Identify which cell holds the provided text, then report its [X, Y] central coordinate. 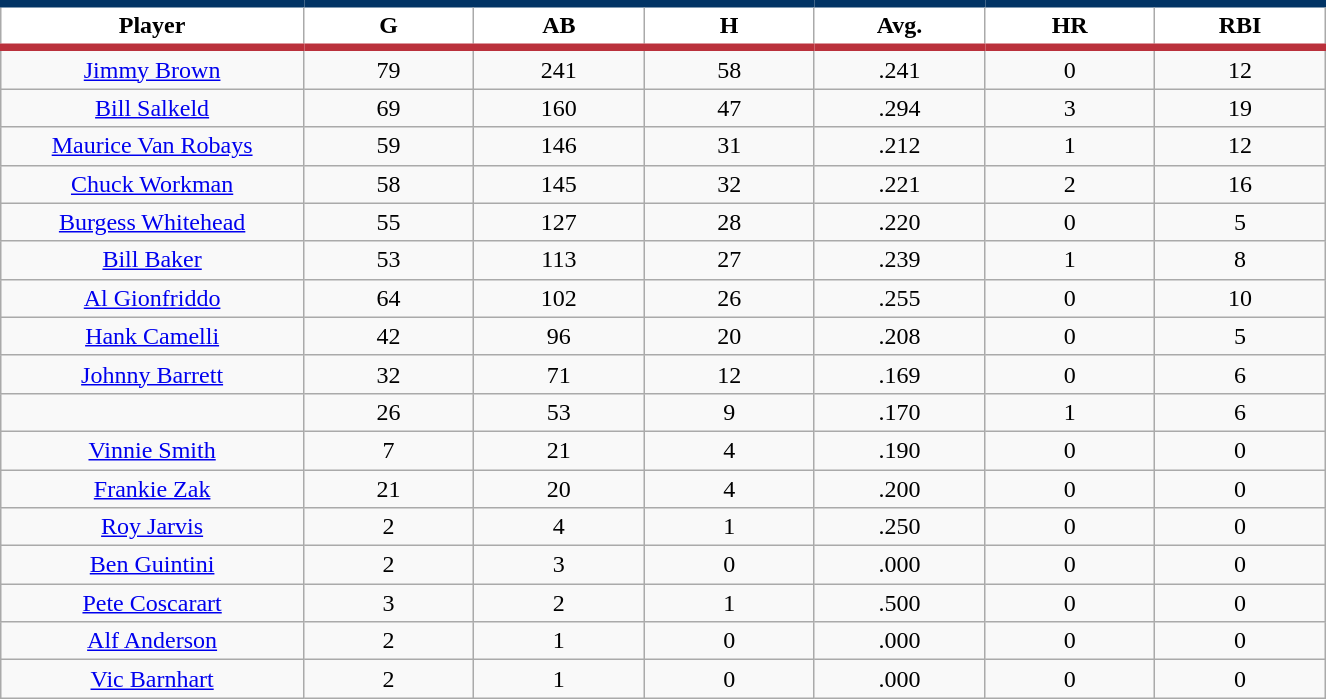
19 [1240, 108]
Maurice Van Robays [152, 146]
.500 [899, 603]
AB [559, 26]
71 [559, 374]
G [388, 26]
241 [559, 68]
.170 [899, 412]
Vinnie Smith [152, 450]
113 [559, 260]
.200 [899, 489]
Vic Barnhart [152, 679]
47 [729, 108]
9 [729, 412]
7 [388, 450]
.208 [899, 336]
Roy Jarvis [152, 527]
.221 [899, 184]
8 [1240, 260]
Hank Camelli [152, 336]
79 [388, 68]
Frankie Zak [152, 489]
.250 [899, 527]
96 [559, 336]
64 [388, 298]
Al Gionfriddo [152, 298]
Bill Salkeld [152, 108]
16 [1240, 184]
Bill Baker [152, 260]
RBI [1240, 26]
Alf Anderson [152, 641]
Jimmy Brown [152, 68]
.220 [899, 222]
Pete Coscarart [152, 603]
Ben Guintini [152, 565]
10 [1240, 298]
146 [559, 146]
55 [388, 222]
145 [559, 184]
59 [388, 146]
.241 [899, 68]
.239 [899, 260]
31 [729, 146]
102 [559, 298]
28 [729, 222]
.294 [899, 108]
Johnny Barrett [152, 374]
Player [152, 26]
.190 [899, 450]
.169 [899, 374]
Chuck Workman [152, 184]
HR [1070, 26]
.255 [899, 298]
160 [559, 108]
69 [388, 108]
Avg. [899, 26]
127 [559, 222]
42 [388, 336]
.212 [899, 146]
H [729, 26]
27 [729, 260]
Burgess Whitehead [152, 222]
